Detect which cell encompasses the target text, then output its (X, Y) center coordinate. 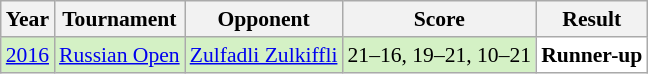
Runner-up (592, 55)
Score (439, 19)
Tournament (120, 19)
21–16, 19–21, 10–21 (439, 55)
Russian Open (120, 55)
Result (592, 19)
Opponent (264, 19)
2016 (28, 55)
Zulfadli Zulkiffli (264, 55)
Year (28, 19)
